Scan for the cell matching the given text and deliver its [x, y] coordinate at center. 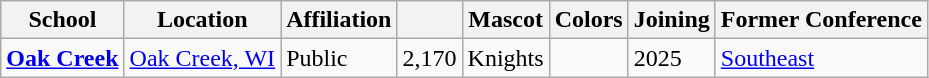
2025 [672, 58]
Oak Creek [62, 58]
Colors [588, 20]
Southeast [821, 58]
2,170 [430, 58]
Former Conference [821, 20]
Oak Creek, WI [202, 58]
Mascot [506, 20]
Affiliation [339, 20]
Public [339, 58]
Knights [506, 58]
Joining [672, 20]
School [62, 20]
Location [202, 20]
